Extract the [X, Y] coordinate from the center of the cell holding the provided text.  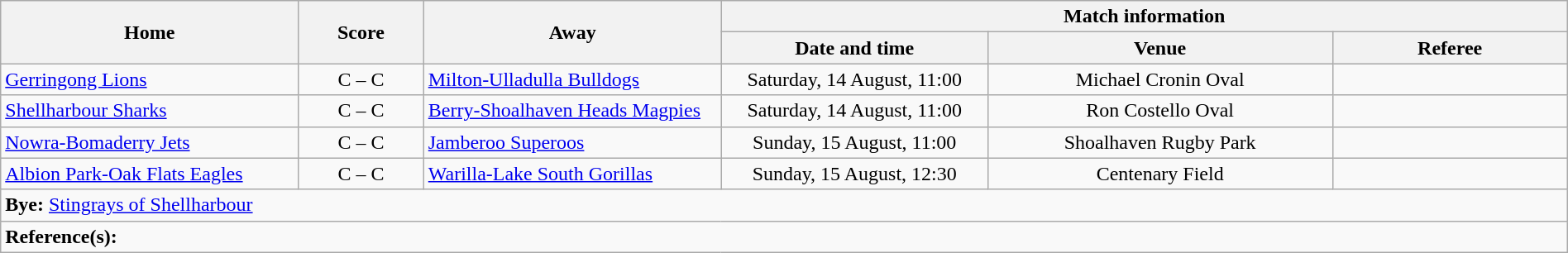
Albion Park-Oak Flats Eagles [150, 174]
Shoalhaven Rugby Park [1159, 142]
Bye: Stingrays of Shellharbour [784, 205]
Berry-Shoalhaven Heads Magpies [572, 111]
Date and time [854, 48]
Sunday, 15 August, 12:30 [854, 174]
Reference(s): [784, 236]
Warilla-Lake South Gorillas [572, 174]
Michael Cronin Oval [1159, 79]
Referee [1450, 48]
Home [150, 32]
Away [572, 32]
Shellharbour Sharks [150, 111]
Ron Costello Oval [1159, 111]
Nowra-Bomaderry Jets [150, 142]
Milton-Ulladulla Bulldogs [572, 79]
Sunday, 15 August, 11:00 [854, 142]
Gerringong Lions [150, 79]
Centenary Field [1159, 174]
Jamberoo Superoos [572, 142]
Match information [1145, 17]
Score [361, 32]
Venue [1159, 48]
